For the text-containing cell, return its midpoint in (x, y) coordinate format. 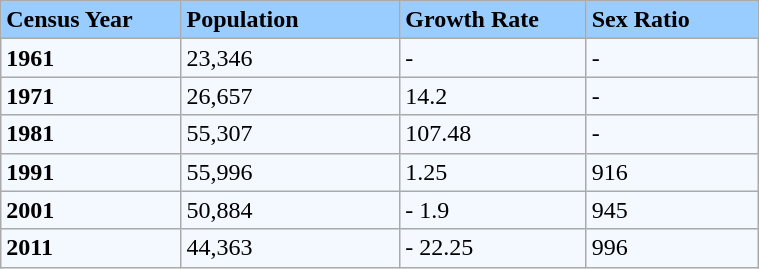
23,346 (290, 58)
26,657 (290, 96)
- 1.9 (493, 210)
Sex Ratio (672, 20)
1991 (91, 172)
55,307 (290, 134)
107.48 (493, 134)
Growth Rate (493, 20)
945 (672, 210)
2011 (91, 248)
1971 (91, 96)
1.25 (493, 172)
55,996 (290, 172)
14.2 (493, 96)
2001 (91, 210)
44,363 (290, 248)
1961 (91, 58)
Census Year (91, 20)
1981 (91, 134)
916 (672, 172)
Population (290, 20)
- 22.25 (493, 248)
996 (672, 248)
50,884 (290, 210)
